Pinpoint the cell where the given text exists, returning its (X, Y) midpoint coordinate. 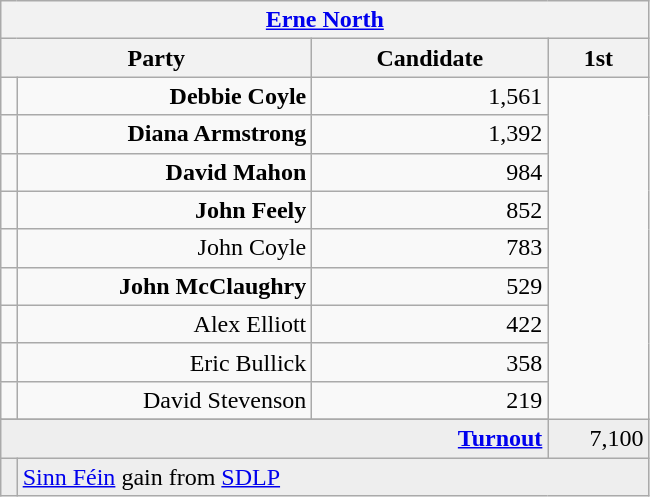
Alex Elliott (164, 324)
Diana Armstrong (164, 134)
529 (430, 286)
Candidate (430, 58)
1,392 (430, 134)
Turnout (274, 438)
John McClaughry (164, 286)
John Feely (164, 210)
Erne North (325, 20)
358 (430, 362)
783 (430, 248)
422 (430, 324)
1st (598, 58)
219 (430, 400)
David Mahon (164, 172)
1,561 (430, 96)
7,100 (598, 438)
John Coyle (164, 248)
984 (430, 172)
852 (430, 210)
Sinn Féin gain from SDLP (333, 477)
Party (156, 58)
Eric Bullick (164, 362)
Debbie Coyle (164, 96)
David Stevenson (164, 400)
